Pinpoint the cell where the given text exists, returning its (X, Y) midpoint coordinate. 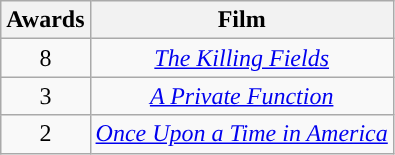
8 (46, 58)
3 (46, 96)
2 (46, 134)
A Private Function (242, 96)
The Killing Fields (242, 58)
Film (242, 20)
Once Upon a Time in America (242, 134)
Awards (46, 20)
